Pinpoint the cell where the given text exists, returning its [X, Y] midpoint coordinate. 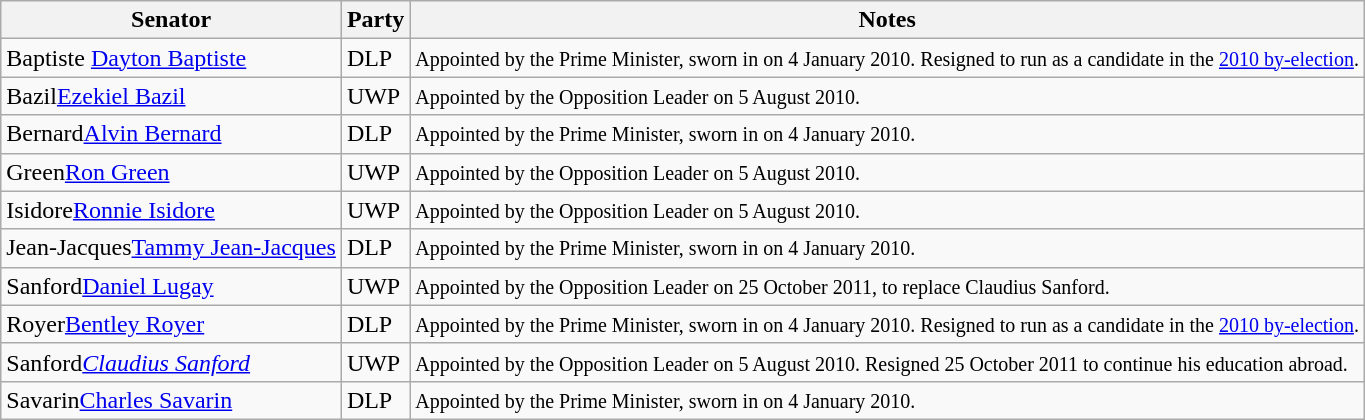
BernardAlvin Bernard [172, 134]
Senator [172, 20]
Appointed by the Opposition Leader on 25 October 2011, to replace Claudius Sanford. [888, 286]
GreenRon Green [172, 172]
Notes [888, 20]
RoyerBentley Royer [172, 324]
BazilEzekiel Bazil [172, 96]
SavarinCharles Savarin [172, 400]
Party [375, 20]
IsidoreRonnie Isidore [172, 210]
Jean-JacquesTammy Jean-Jacques [172, 248]
Baptiste Dayton Baptiste [172, 58]
SanfordClaudius Sanford [172, 362]
SanfordDaniel Lugay [172, 286]
Appointed by the Opposition Leader on 5 August 2010. Resigned 25 October 2011 to continue his education abroad. [888, 362]
